From the cell containing the given text, extract its center point as (X, Y) coordinate. 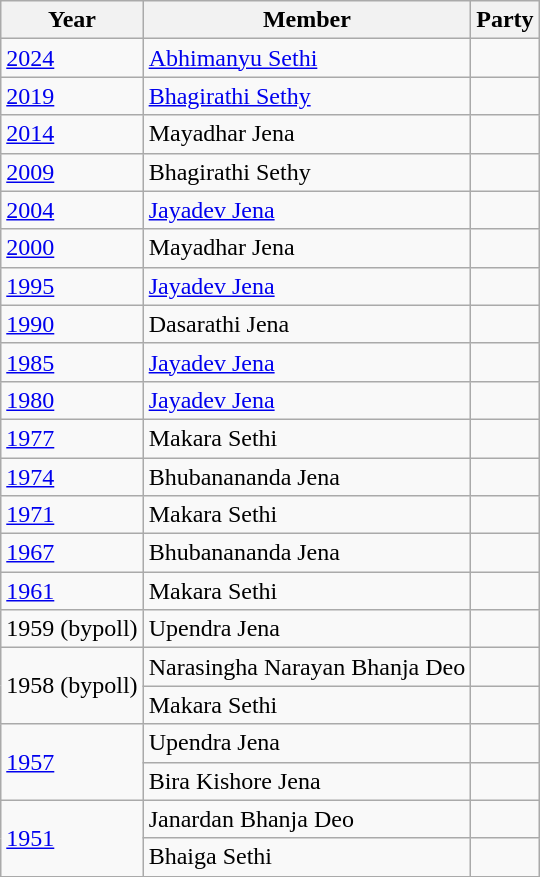
1980 (72, 400)
1974 (72, 477)
2019 (72, 96)
Party (505, 20)
2014 (72, 134)
Year (72, 20)
Member (307, 20)
1951 (72, 838)
Abhimanyu Sethi (307, 58)
1959 (bypoll) (72, 629)
1971 (72, 515)
2009 (72, 172)
1990 (72, 324)
1995 (72, 286)
2024 (72, 58)
1961 (72, 591)
Narasingha Narayan Bhanja Deo (307, 667)
2000 (72, 248)
1958 (bypoll) (72, 686)
1977 (72, 438)
Janardan Bhanja Deo (307, 819)
1967 (72, 553)
Bira Kishore Jena (307, 781)
Bhaiga Sethi (307, 857)
1957 (72, 762)
Dasarathi Jena (307, 324)
2004 (72, 210)
1985 (72, 362)
